From the cell containing the given text, extract its center point as [X, Y] coordinate. 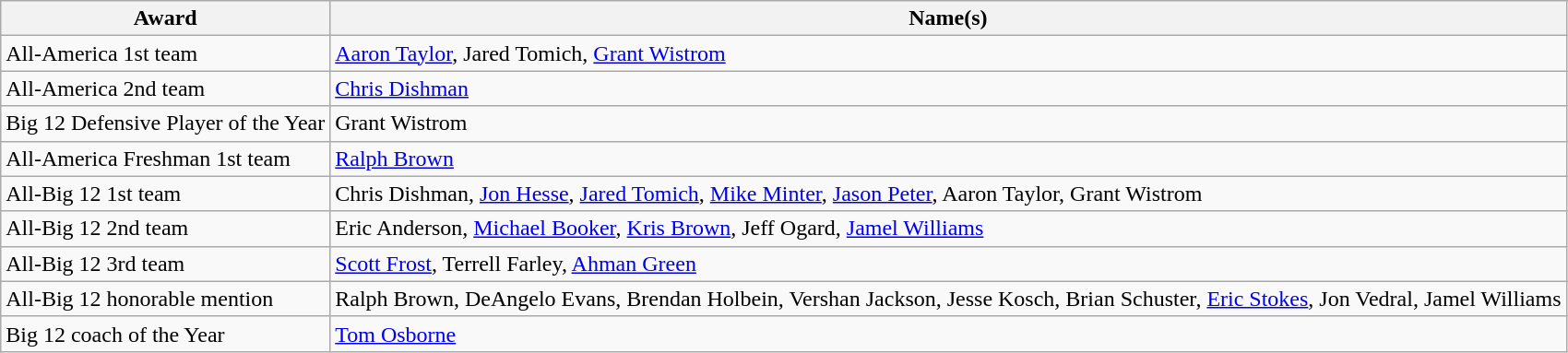
Award [166, 18]
All-America 2nd team [166, 88]
Name(s) [948, 18]
Ralph Brown [948, 159]
Chris Dishman [948, 88]
All-America Freshman 1st team [166, 159]
Big 12 Defensive Player of the Year [166, 124]
Ralph Brown, DeAngelo Evans, Brendan Holbein, Vershan Jackson, Jesse Kosch, Brian Schuster, Eric Stokes, Jon Vedral, Jamel Williams [948, 299]
Eric Anderson, Michael Booker, Kris Brown, Jeff Ogard, Jamel Williams [948, 229]
Chris Dishman, Jon Hesse, Jared Tomich, Mike Minter, Jason Peter, Aaron Taylor, Grant Wistrom [948, 194]
Tom Osborne [948, 334]
Aaron Taylor, Jared Tomich, Grant Wistrom [948, 53]
Scott Frost, Terrell Farley, Ahman Green [948, 264]
All-Big 12 honorable mention [166, 299]
Grant Wistrom [948, 124]
All-Big 12 1st team [166, 194]
All-Big 12 2nd team [166, 229]
All-America 1st team [166, 53]
All-Big 12 3rd team [166, 264]
Big 12 coach of the Year [166, 334]
